Return [x, y] of the center of cell containing provided text 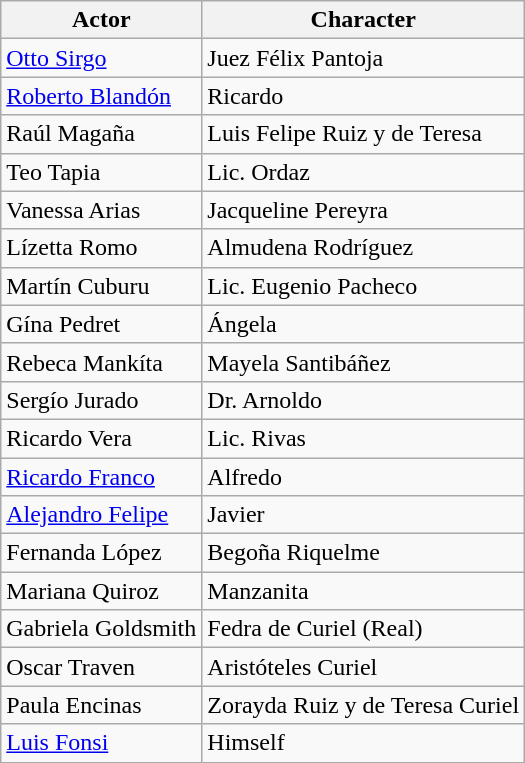
Raúl Magaña [102, 134]
Alfredo [364, 477]
Rebeca Mankíta [102, 362]
Gabriela Goldsmith [102, 629]
Vanessa Arias [102, 210]
Martín Cuburu [102, 286]
Mayela Santibáñez [364, 362]
Ricardo [364, 96]
Character [364, 20]
Mariana Quiroz [102, 591]
Alejandro Felipe [102, 515]
Dr. Arnoldo [364, 400]
Manzanita [364, 591]
Begoña Riquelme [364, 553]
Otto Sirgo [102, 58]
Zorayda Ruiz y de Teresa Curiel [364, 705]
Actor [102, 20]
Sergío Jurado [102, 400]
Luis Fonsi [102, 743]
Jacqueline Pereyra [364, 210]
Ángela [364, 324]
Teo Tapia [102, 172]
Gína Pedret [102, 324]
Himself [364, 743]
Luis Felipe Ruiz y de Teresa [364, 134]
Ricardo Franco [102, 477]
Lic. Rivas [364, 438]
Lic. Ordaz [364, 172]
Fernanda López [102, 553]
Juez Félix Pantoja [364, 58]
Aristóteles Curiel [364, 667]
Ricardo Vera [102, 438]
Almudena Rodríguez [364, 248]
Paula Encinas [102, 705]
Lízetta Romo [102, 248]
Oscar Traven [102, 667]
Javier [364, 515]
Roberto Blandón [102, 96]
Fedra de Curiel (Real) [364, 629]
Lic. Eugenio Pacheco [364, 286]
